Output the [X, Y] coordinate of the center of the cell containing the given text.  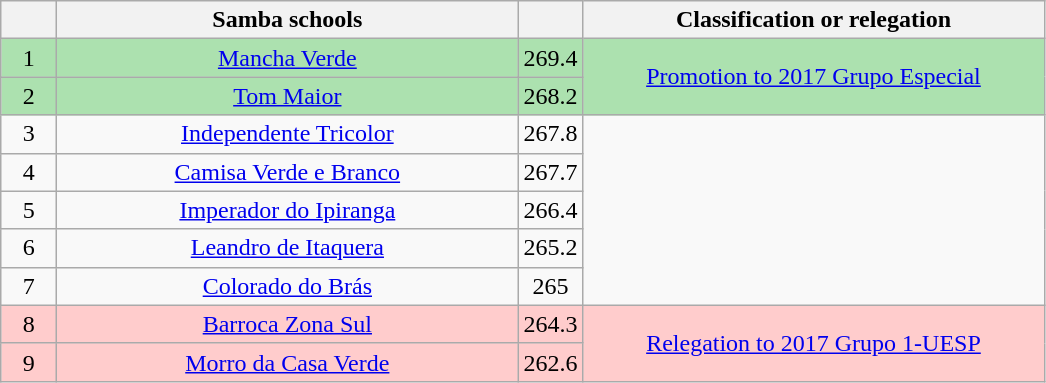
5 [29, 210]
Samba schools [288, 20]
Mancha Verde [288, 58]
8 [29, 324]
Camisa Verde e Branco [288, 172]
6 [29, 248]
Relegation to 2017 Grupo 1-UESP [814, 343]
3 [29, 134]
Colorado do Brás [288, 286]
267.7 [550, 172]
Imperador do Ipiranga [288, 210]
269.4 [550, 58]
9 [29, 362]
Barroca Zona Sul [288, 324]
268.2 [550, 96]
Tom Maior [288, 96]
267.8 [550, 134]
2 [29, 96]
266.4 [550, 210]
265 [550, 286]
Leandro de Itaquera [288, 248]
Independente Tricolor [288, 134]
Promotion to 2017 Grupo Especial [814, 77]
Classification or relegation [814, 20]
4 [29, 172]
265.2 [550, 248]
Morro da Casa Verde [288, 362]
264.3 [550, 324]
7 [29, 286]
1 [29, 58]
262.6 [550, 362]
